Scan for the cell matching the given text and deliver its [X, Y] coordinate at center. 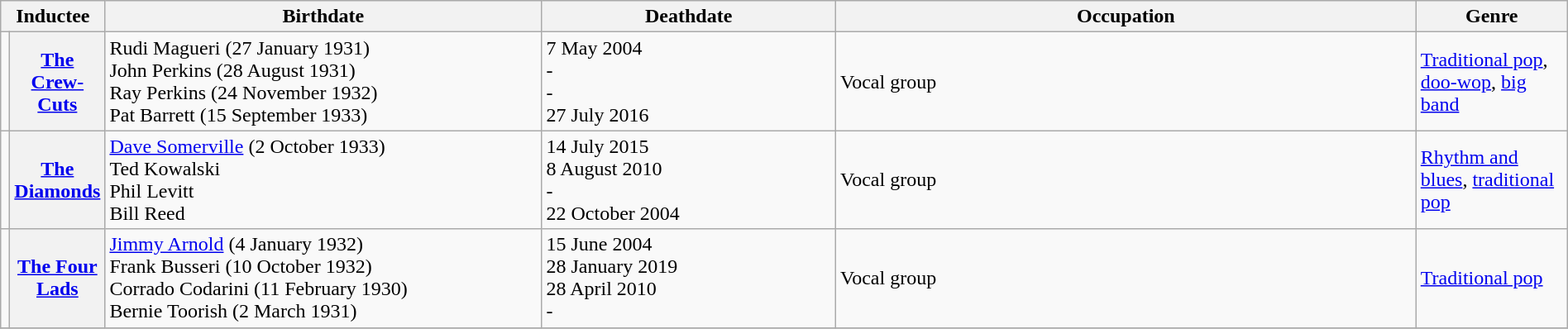
Birthdate [323, 17]
The Crew-Cuts [58, 81]
15 June 2004 28 January 2019 28 April 2010 - [688, 278]
14 July 2015 8 August 2010 - 22 October 2004 [688, 180]
7 May 2004 - - 27 July 2016 [688, 81]
Rhythm and blues, traditional pop [1492, 180]
Traditional pop, doo-wop, big band [1492, 81]
Jimmy Arnold (4 January 1932) Frank Busseri (10 October 1932) Corrado Codarini (11 February 1930) Bernie Toorish (2 March 1931) [323, 278]
The Four Lads [58, 278]
Deathdate [688, 17]
Occupation [1126, 17]
Dave Somerville (2 October 1933) Ted Kowalski Phil Levitt Bill Reed [323, 180]
Genre [1492, 17]
Traditional pop [1492, 278]
Rudi Magueri (27 January 1931) John Perkins (28 August 1931) Ray Perkins (24 November 1932) Pat Barrett (15 September 1933) [323, 81]
The Diamonds [58, 180]
Inductee [53, 17]
